For the text-containing cell, return its midpoint in [x, y] coordinate format. 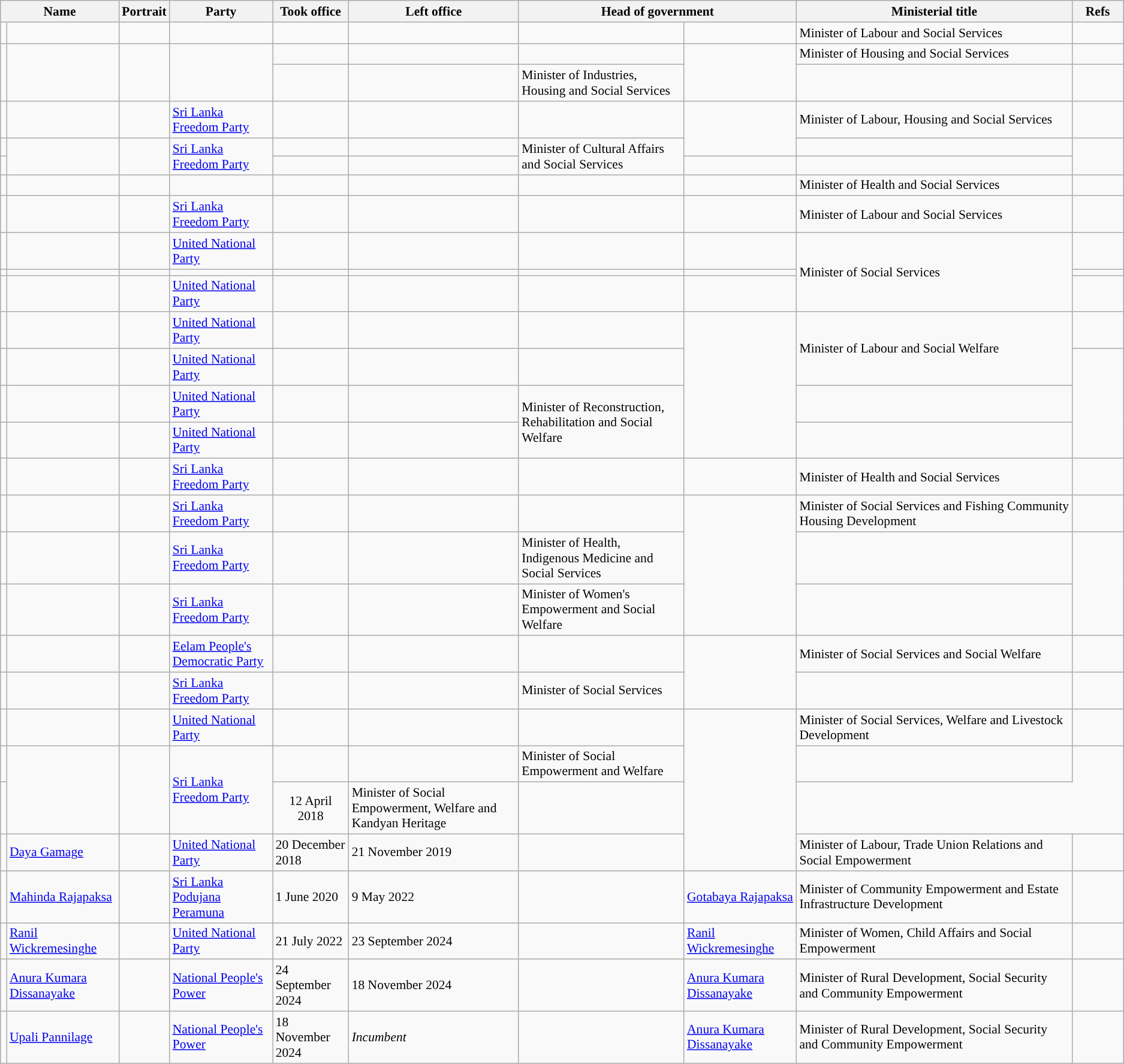
9 May 2022 [434, 897]
Left office [434, 11]
12 April 2018 [311, 808]
Minister of Industries, Housing and Social Services [601, 83]
Minister of Health, Indigenous Medicine and Social Services [601, 557]
Gotabaya Rajapaksa [740, 897]
Minister of Social Services and Fishing Community Housing Development [934, 513]
Minister of Women's Empowerment and Social Welfare [601, 610]
21 November 2019 [434, 852]
Minister of Social Empowerment, Welfare and Kandyan Heritage [434, 808]
Minister of Labour and Social Welfare [934, 349]
21 July 2022 [311, 941]
Minister of Community Empowerment and Estate Infrastructure Development [934, 897]
Minister of Labour, Housing and Social Services [934, 120]
23 September 2024 [434, 941]
Ministerial title [934, 11]
20 December 2018 [311, 852]
Portrait [144, 11]
Minister of Social Empowerment and Welfare [601, 764]
Party [221, 11]
Minister of Social Services, Welfare and Livestock Development [934, 728]
Sri Lanka Podujana Peramuna [221, 897]
Upali Pannilage [62, 1037]
Name [60, 11]
Refs [1098, 11]
Minister of Women, Child Affairs and Social Empowerment [934, 941]
Head of government [657, 11]
24 September 2024 [311, 985]
Eelam People's Democratic Party [221, 655]
Minister of Cultural Affairs and Social Services [601, 156]
Minister of Labour, Trade Union Relations and Social Empowerment [934, 852]
Minister of Reconstruction, Rehabilitation and Social Welfare [601, 422]
Minister of Housing and Social Services [934, 54]
Daya Gamage [62, 852]
Minister of Social Services and Social Welfare [934, 655]
1 June 2020 [311, 897]
Mahinda Rajapaksa [62, 897]
Incumbent [434, 1037]
Took office [311, 11]
